Return (x, y) of the center of cell containing provided text 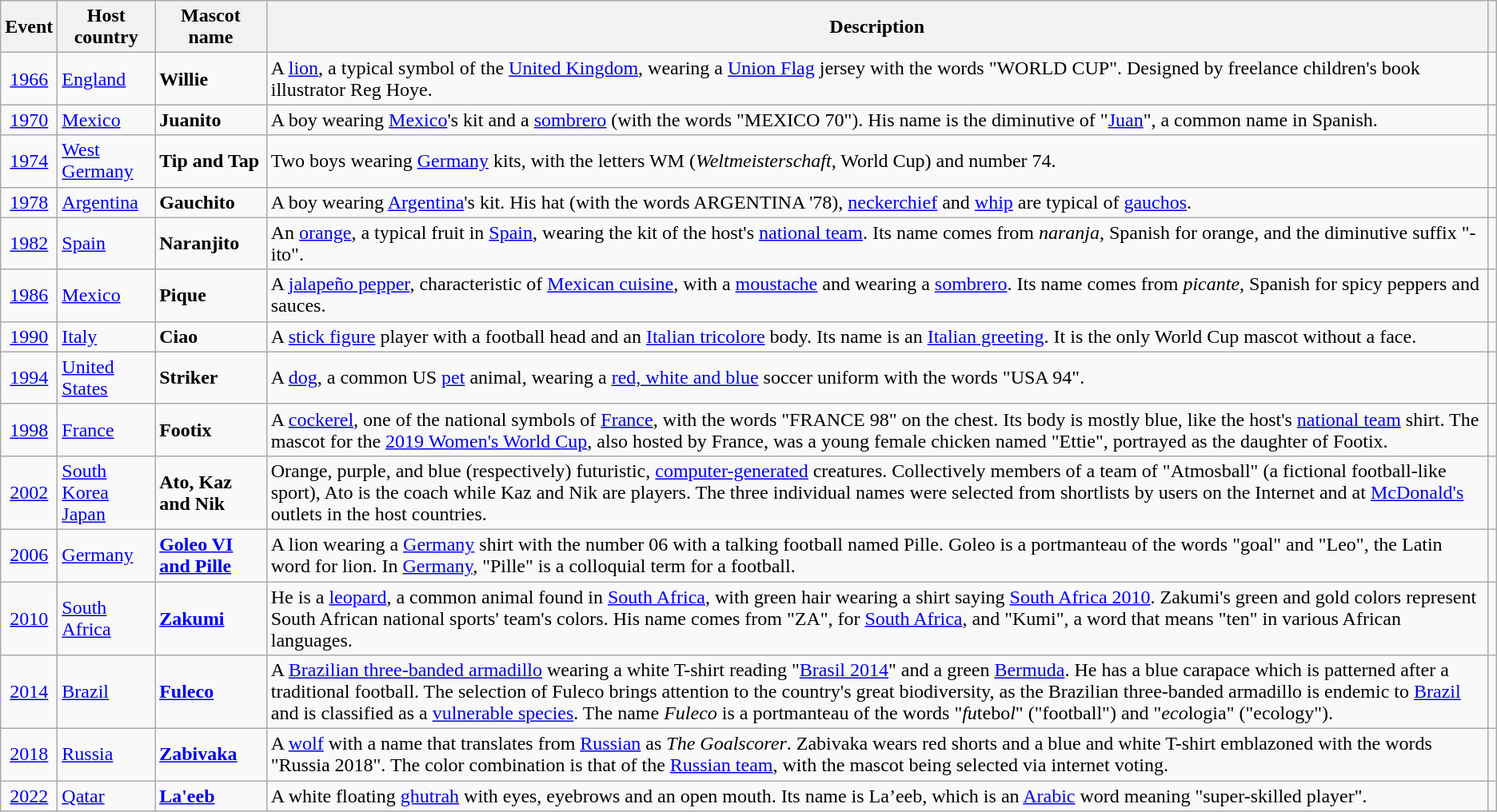
A white floating ghutrah with eyes, eyebrows and an open mouth. Its name is La’eeb, which is an Arabic word meaning "super-skilled player". (876, 796)
1974 (29, 161)
2022 (29, 796)
Hostcountry (106, 27)
France (106, 430)
South KoreaJapan (106, 492)
Spain (106, 243)
A boy wearing Argentina's kit. His hat (with the words ARGENTINA '78), neckerchief and whip are typical of gauchos. (876, 202)
Event (29, 27)
Zakumi (211, 619)
1970 (29, 120)
Tip and Tap (211, 161)
Argentina (106, 202)
Description (876, 27)
Zabivaka (211, 754)
United States (106, 377)
2014 (29, 692)
Footix (211, 430)
Qatar (106, 796)
Mascot name (211, 27)
Brazil (106, 692)
2018 (29, 754)
Fuleco (211, 692)
A boy wearing Mexico's kit and a sombrero (with the words "MEXICO 70"). His name is the diminutive of "Juan", a common name in Spanish. (876, 120)
Ciao (211, 336)
Willie (211, 78)
1994 (29, 377)
Ato, Kaz and Nik (211, 492)
2002 (29, 492)
1998 (29, 430)
Juanito (211, 120)
Gauchito (211, 202)
1982 (29, 243)
2006 (29, 555)
Two boys wearing Germany kits, with the letters WM (Weltmeisterschaft, World Cup) and number 74. (876, 161)
Germany (106, 555)
Pique (211, 296)
1990 (29, 336)
West Germany (106, 161)
La'eeb (211, 796)
1986 (29, 296)
1978 (29, 202)
A dog, a common US pet animal, wearing a red, white and blue soccer uniform with the words "USA 94". (876, 377)
Naranjito (211, 243)
Italy (106, 336)
Striker (211, 377)
Russia (106, 754)
South Africa (106, 619)
England (106, 78)
2010 (29, 619)
Goleo VI and Pille (211, 555)
1966 (29, 78)
